Find where the given text appears and provide that cell's center as [X, Y] coordinate. 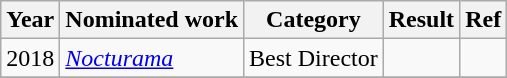
Year [30, 20]
2018 [30, 58]
Category [314, 20]
Best Director [314, 58]
Nocturama [152, 58]
Result [421, 20]
Nominated work [152, 20]
Ref [484, 20]
